Locate the cell with the specified text and output its (X, Y) center coordinate. 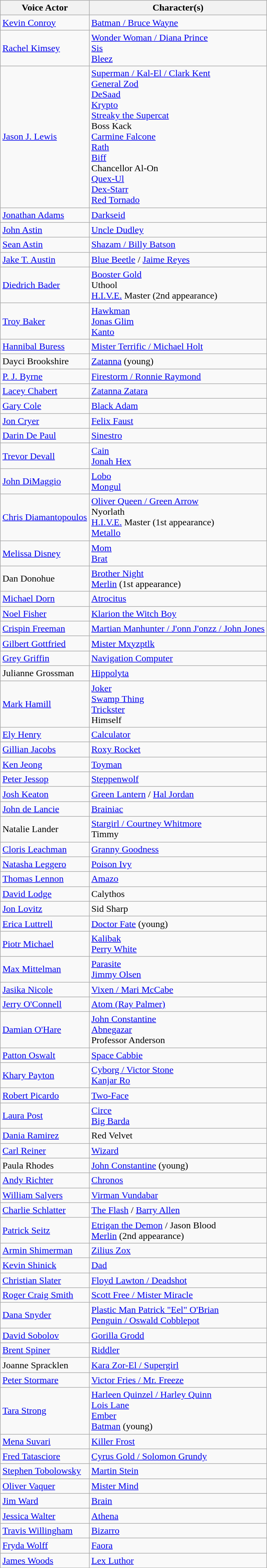
Khary Payton (45, 1076)
Uncle Dudley (178, 230)
Chris Diamantopoulos (45, 517)
Lacey Chabert (45, 391)
Charlie Schlatter (45, 1210)
Wizard (178, 1151)
Carl Reiner (45, 1151)
Max Mittelman (45, 969)
Brent Spiner (45, 1350)
Oliver Vaquer (45, 1486)
Athena (178, 1516)
Bizarro (178, 1530)
Steppenwolf (178, 779)
Brainiac (178, 809)
CirceBig Barda (178, 1115)
CainJonah Hex (178, 456)
John Astin (45, 230)
Rachel Kimsey (45, 48)
Killer Frost (178, 1441)
Doctor Fate (young) (178, 924)
Klarion the Witch Boy (178, 614)
Natasha Leggero (45, 864)
Fryda Wolff (45, 1545)
Zatanna (young) (178, 361)
Jasika Nicole (45, 989)
Piotr Michael (45, 943)
Roxy Rocket (178, 750)
Mark Hamill (45, 704)
Shazam / Billy Batson (178, 245)
Felix Faust (178, 421)
Red Velvet (178, 1136)
Josh Keaton (45, 794)
Travis Willingham (45, 1530)
Dania Ramirez (45, 1136)
Natalie Lander (45, 829)
Troy Baker (45, 321)
Ely Henry (45, 735)
Jason J. Lewis (45, 137)
Two-Face (178, 1095)
William Salyers (45, 1195)
Parasite Jimmy Olsen (178, 969)
Jessica Walter (45, 1516)
Atrocitus (178, 599)
Zatanna Zatara (178, 391)
Poison Ivy (178, 864)
Joanne Spracklen (45, 1365)
Floyd Lawton / Deadshot (178, 1280)
John DiMaggio (45, 481)
Vixen / Mari McCabe (178, 989)
Peter Jessop (45, 779)
Wonder Woman / Diana PrinceSisBleez (178, 48)
Gillian Jacobs (45, 750)
Paula Rhodes (45, 1165)
Mister Mind (178, 1486)
Cloris Leachman (45, 849)
David Sobolov (45, 1335)
Dana Snyder (45, 1316)
Victor Fries / Mr. Freeze (178, 1380)
Black Adam (178, 406)
Scott Free / Mister Miracle (178, 1295)
Grey Griffin (45, 658)
Darin De Paul (45, 436)
Jim Ward (45, 1501)
Crispin Freeman (45, 628)
Robert Picardo (45, 1095)
Tara Strong (45, 1411)
Virman Vundabar (178, 1195)
Lex Luthor (178, 1561)
Mister Terrific / Michael Holt (178, 346)
Christian Slater (45, 1280)
Diedrich Bader (45, 285)
Brother Night Merlin (1st appearance) (178, 578)
P. J. Byrne (45, 376)
Gorilla Grodd (178, 1335)
Ken Jeong (45, 764)
Blue Beetle / Jaime Reyes (178, 260)
Jon Lovitz (45, 909)
HawkmanJonas GlimKanto (178, 321)
Mena Suvari (45, 1441)
Superman / Kal-El / Clark Kent General ZodDeSaadKryptoStreaky the SupercatBoss KackCarmine FalconeRathBiffChancellor Al-OnQuex-UlDex-StarrRed Tornado (178, 137)
Damian O'Hare (45, 1030)
Dayci Brookshire (45, 361)
Harleen Quinzel / Harley Quinn Lois Lane Ember Batman (young) (178, 1411)
Cyrus Gold / Solomon Grundy (178, 1456)
Erica Luttrell (45, 924)
Armin Shimerman (45, 1250)
KalibakPerry White (178, 943)
Calythos (178, 894)
Booster GoldUthool H.I.V.E. Master (2nd appearance) (178, 285)
Calculator (178, 735)
Sinestro (178, 436)
Zilius Zox (178, 1250)
Michael Dorn (45, 599)
Granny Goodness (178, 849)
Brain (178, 1501)
Jerry O'Connell (45, 1004)
Green Lantern / Hal Jordan (178, 794)
Lobo Mongul (178, 481)
Martian Manhunter / J'onn J'onzz / John Jones (178, 628)
The Flash / Barry Allen (178, 1210)
Kevin Conroy (45, 23)
Kara Zor-El / Supergirl (178, 1365)
Kevin Shinick (45, 1265)
Toyman (178, 764)
Sean Astin (45, 245)
Voice Actor (45, 8)
Gary Cole (45, 406)
Thomas Lennon (45, 879)
Chronos (178, 1180)
David Lodge (45, 894)
Batman / Bruce Wayne (178, 23)
Stargirl / Courtney Whitmore Timmy (178, 829)
Firestorm / Ronnie Raymond (178, 376)
Martin Stein (178, 1471)
John de Lancie (45, 809)
Jon Cryer (45, 421)
Jake T. Austin (45, 260)
Atom (Ray Palmer) (178, 1004)
Patton Oswalt (45, 1055)
Andy Richter (45, 1180)
Peter Stormare (45, 1380)
Stephen Tobolowsky (45, 1471)
Hippolyta (178, 673)
Plastic Man Patrick "Eel" O'Brian Penguin / Oswald Cobblepot (178, 1316)
John Constantine (young) (178, 1165)
Hannibal Buress (45, 346)
Patrick Seitz (45, 1230)
Mom Brat (178, 553)
Fred Tatasciore (45, 1456)
Julianne Grossman (45, 673)
Navigation Computer (178, 658)
Dad (178, 1265)
Oliver Queen / Green Arrow Nyorlath H.I.V.E. Master (1st appearance) Metallo (178, 517)
Noel Fisher (45, 614)
Dan Donohue (45, 578)
Darkseid (178, 215)
Etrigan the Demon / Jason Blood Merlin (2nd appearance) (178, 1230)
Riddler (178, 1350)
Sid Sharp (178, 909)
Melissa Disney (45, 553)
Trevor Devall (45, 456)
Faora (178, 1545)
Roger Craig Smith (45, 1295)
Gilbert Gottfried (45, 643)
John Constantine Abnegazar Professor Anderson (178, 1030)
Cyborg / Victor StoneKanjar Ro (178, 1076)
Jonathan Adams (45, 215)
Amazo (178, 879)
Joker Swamp Thing Trickster Himself (178, 704)
Laura Post (45, 1115)
James Woods (45, 1561)
Character(s) (178, 8)
Mister Mxyzptlk (178, 643)
Space Cabbie (178, 1055)
